Locate the cell with the specified text and output its (x, y) center coordinate. 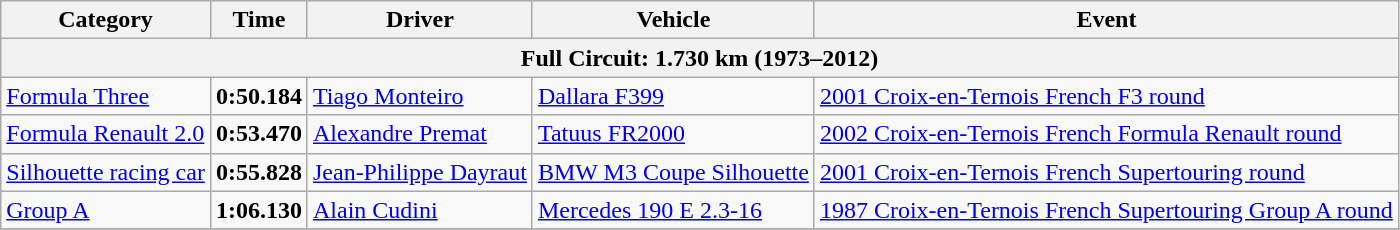
1987 Croix-en-Ternois French Supertouring Group A round (1106, 210)
Dallara F399 (673, 96)
2001 Croix-en-Ternois French F3 round (1106, 96)
0:55.828 (258, 172)
Group A (106, 210)
Vehicle (673, 20)
Silhouette racing car (106, 172)
Jean-Philippe Dayraut (420, 172)
2002 Croix-en-Ternois French Formula Renault round (1106, 134)
1:06.130 (258, 210)
Tatuus FR2000 (673, 134)
Mercedes 190 E 2.3-16 (673, 210)
Event (1106, 20)
Alexandre Premat (420, 134)
Category (106, 20)
Formula Three (106, 96)
Tiago Monteiro (420, 96)
Formula Renault 2.0 (106, 134)
Driver (420, 20)
Alain Cudini (420, 210)
BMW M3 Coupe Silhouette (673, 172)
Full Circuit: 1.730 km (1973–2012) (700, 58)
2001 Croix-en-Ternois French Supertouring round (1106, 172)
Time (258, 20)
0:53.470 (258, 134)
0:50.184 (258, 96)
